Output the (X, Y) coordinate of the center of the cell containing the given text.  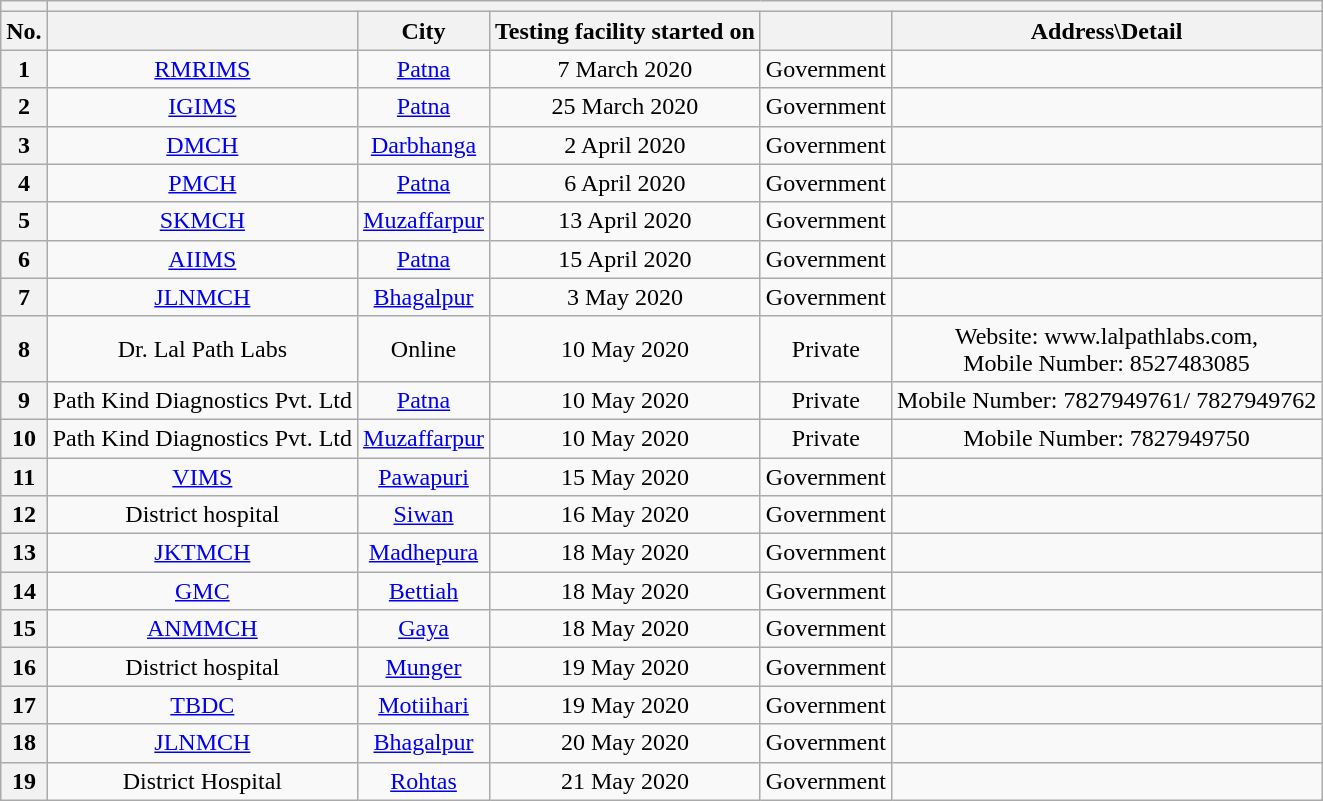
8 (24, 348)
20 May 2020 (624, 743)
18 (24, 743)
DMCH (202, 145)
2 April 2020 (624, 145)
15 May 2020 (624, 477)
Gaya (424, 629)
JKTMCH (202, 553)
Darbhanga (424, 145)
Dr. Lal Path Labs (202, 348)
10 (24, 438)
13 (24, 553)
15 April 2020 (624, 259)
19 (24, 781)
Website: www.lalpathlabs.com,Mobile Number: 8527483085 (1106, 348)
4 (24, 183)
Bettiah (424, 591)
3 May 2020 (624, 297)
3 (24, 145)
9 (24, 400)
District Hospital (202, 781)
16 (24, 667)
GMC (202, 591)
Rohtas (424, 781)
Testing facility started on (624, 31)
11 (24, 477)
Munger (424, 667)
AIIMS (202, 259)
7 (24, 297)
Address\Detail (1106, 31)
Online (424, 348)
TBDC (202, 705)
14 (24, 591)
PMCH (202, 183)
15 (24, 629)
VIMS (202, 477)
No. (24, 31)
6 April 2020 (624, 183)
Motiihari (424, 705)
Pawapuri (424, 477)
IGIMS (202, 107)
6 (24, 259)
RMRIMS (202, 69)
21 May 2020 (624, 781)
1 (24, 69)
Siwan (424, 515)
12 (24, 515)
13 April 2020 (624, 221)
SKMCH (202, 221)
Mobile Number: 7827949761/ 7827949762 (1106, 400)
2 (24, 107)
City (424, 31)
25 March 2020 (624, 107)
5 (24, 221)
ANMMCH (202, 629)
Mobile Number: 7827949750 (1106, 438)
17 (24, 705)
7 March 2020 (624, 69)
16 May 2020 (624, 515)
Madhepura (424, 553)
